From the cell containing the given text, extract its center point as (X, Y) coordinate. 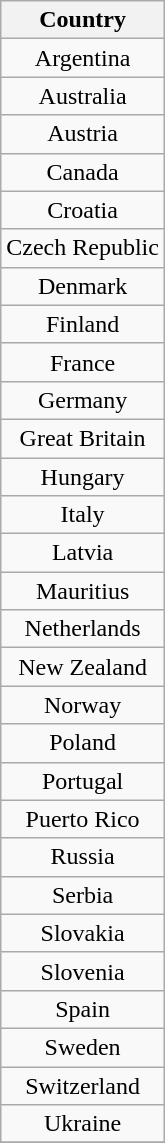
Netherlands (83, 629)
Hungary (83, 477)
Portugal (83, 781)
Switzerland (83, 1085)
Austria (83, 134)
Poland (83, 743)
Serbia (83, 895)
Germany (83, 400)
Slovenia (83, 971)
Slovakia (83, 933)
Ukraine (83, 1124)
Czech Republic (83, 248)
Finland (83, 324)
Russia (83, 857)
Croatia (83, 210)
France (83, 362)
Great Britain (83, 438)
Mauritius (83, 591)
Denmark (83, 286)
Country (83, 20)
Spain (83, 1009)
Puerto Rico (83, 819)
Sweden (83, 1047)
Canada (83, 172)
Latvia (83, 553)
Italy (83, 515)
Norway (83, 705)
New Zealand (83, 667)
Argentina (83, 58)
Australia (83, 96)
